Output the (X, Y) coordinate of the center of the cell containing the given text.  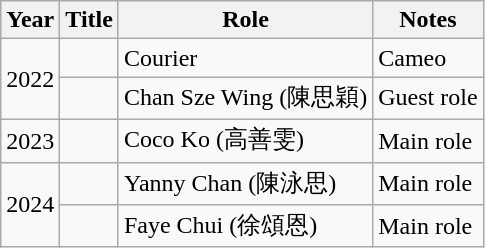
Chan Sze Wing (陳思穎) (245, 98)
Year (30, 20)
Notes (428, 20)
Coco Ko (高善雯) (245, 140)
Guest role (428, 98)
Courier (245, 58)
2023 (30, 140)
Role (245, 20)
Yanny Chan (陳泳思) (245, 184)
Faye Chui (徐頌恩) (245, 226)
2022 (30, 80)
2024 (30, 204)
Cameo (428, 58)
Title (90, 20)
